Scan for the cell matching the given text and deliver its (x, y) coordinate at center. 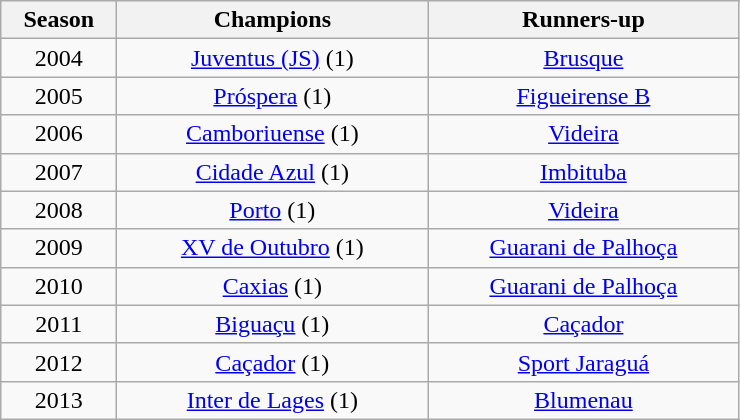
2007 (59, 172)
Próspera (1) (272, 96)
Inter de Lages (1) (272, 400)
2011 (59, 324)
Camboriuense (1) (272, 134)
Brusque (584, 58)
Imbituba (584, 172)
2006 (59, 134)
2009 (59, 248)
2008 (59, 210)
Caçador (584, 324)
Cidade Azul (1) (272, 172)
Blumenau (584, 400)
Juventus (JS) (1) (272, 58)
XV de Outubro (1) (272, 248)
Biguaçu (1) (272, 324)
Figueirense B (584, 96)
2013 (59, 400)
Sport Jaraguá (584, 362)
Caxias (1) (272, 286)
2005 (59, 96)
Caçador (1) (272, 362)
2004 (59, 58)
Runners-up (584, 20)
Porto (1) (272, 210)
2010 (59, 286)
2012 (59, 362)
Season (59, 20)
Champions (272, 20)
